Return the (x, y) coordinate for the center point of the cell that contains the specified text.  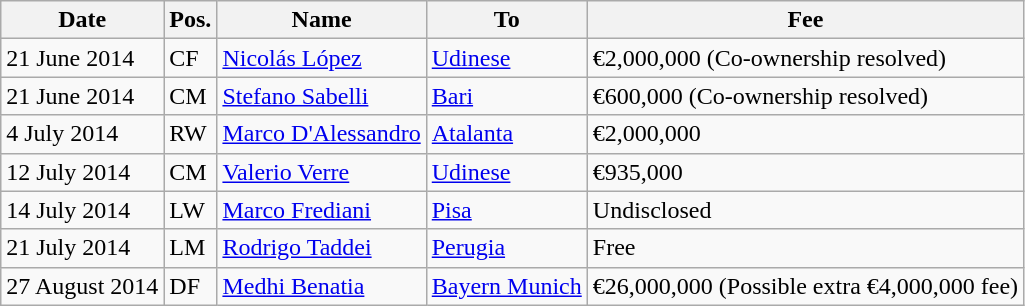
Perugia (506, 248)
LW (190, 210)
€600,000 (Co-ownership resolved) (805, 96)
14 July 2014 (82, 210)
Pisa (506, 210)
Pos. (190, 20)
21 July 2014 (82, 248)
Bari (506, 96)
Atalanta (506, 134)
Bayern Munich (506, 286)
Rodrigo Taddei (322, 248)
To (506, 20)
Medhi Benatia (322, 286)
Marco Frediani (322, 210)
Free (805, 248)
Date (82, 20)
Nicolás López (322, 58)
12 July 2014 (82, 172)
Valerio Verre (322, 172)
Stefano Sabelli (322, 96)
Fee (805, 20)
Marco D'Alessandro (322, 134)
LM (190, 248)
Undisclosed (805, 210)
€2,000,000 (805, 134)
€2,000,000 (Co-ownership resolved) (805, 58)
RW (190, 134)
CF (190, 58)
DF (190, 286)
€935,000 (805, 172)
4 July 2014 (82, 134)
27 August 2014 (82, 286)
€26,000,000 (Possible extra €4,000,000 fee) (805, 286)
Name (322, 20)
